Identify which cell holds the provided text, then report its (X, Y) central coordinate. 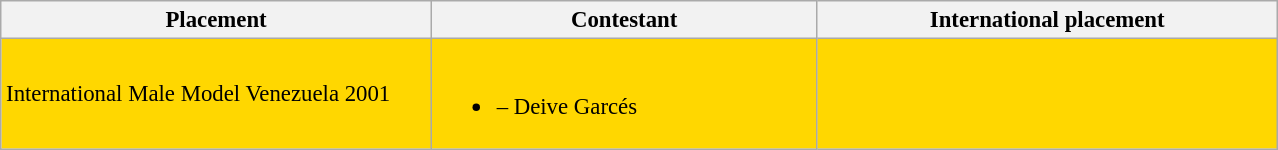
International Male Model Venezuela 2001 (216, 94)
International placement (1048, 20)
Placement (216, 20)
Contestant (624, 20)
– Deive Garcés (624, 94)
